Detect which cell encompasses the target text, then output its [x, y] center coordinate. 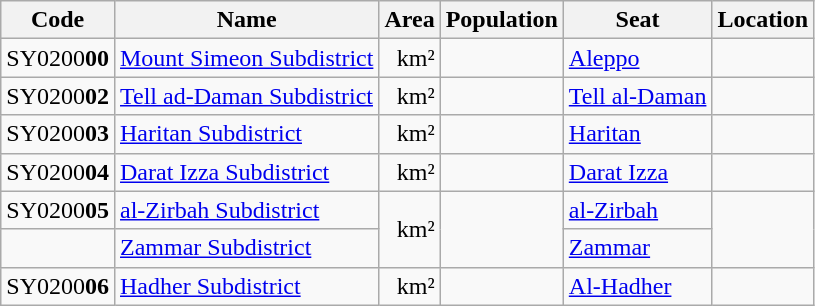
Area [410, 20]
SY020005 [58, 210]
Darat Izza Subdistrict [246, 172]
Tell al-Daman [638, 96]
SY020003 [58, 134]
Hadher Subdistrict [246, 286]
Population [502, 20]
SY020000 [58, 58]
Darat Izza [638, 172]
Seat [638, 20]
SY020006 [58, 286]
Al-Hadher [638, 286]
Location [763, 20]
Name [246, 20]
al-Zirbah [638, 210]
Mount Simeon Subdistrict [246, 58]
Aleppo [638, 58]
Tell ad-Daman Subdistrict [246, 96]
SY020002 [58, 96]
SY020004 [58, 172]
Haritan [638, 134]
Zammar Subdistrict [246, 248]
Code [58, 20]
al-Zirbah Subdistrict [246, 210]
Haritan Subdistrict [246, 134]
Zammar [638, 248]
